Locate the cell with the specified text and output its [x, y] center coordinate. 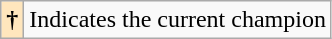
† [12, 20]
Indicates the current champion [178, 20]
